For the text-containing cell, return its midpoint in (x, y) coordinate format. 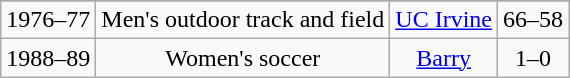
1976–77 (48, 20)
Women's soccer (243, 58)
Men's outdoor track and field (243, 20)
Barry (444, 58)
66–58 (534, 20)
1–0 (534, 58)
1988–89 (48, 58)
UC Irvine (444, 20)
